Output the (X, Y) coordinate of the center of the cell containing the given text.  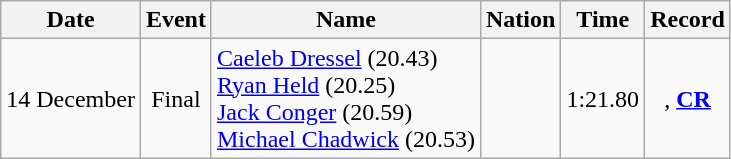
Nation (520, 20)
Final (176, 98)
Caeleb Dressel (20.43)Ryan Held (20.25)Jack Conger (20.59)Michael Chadwick (20.53) (346, 98)
, CR (688, 98)
Name (346, 20)
Date (71, 20)
Event (176, 20)
Time (603, 20)
1:21.80 (603, 98)
Record (688, 20)
14 December (71, 98)
